Pinpoint the cell where the given text exists, returning its [x, y] midpoint coordinate. 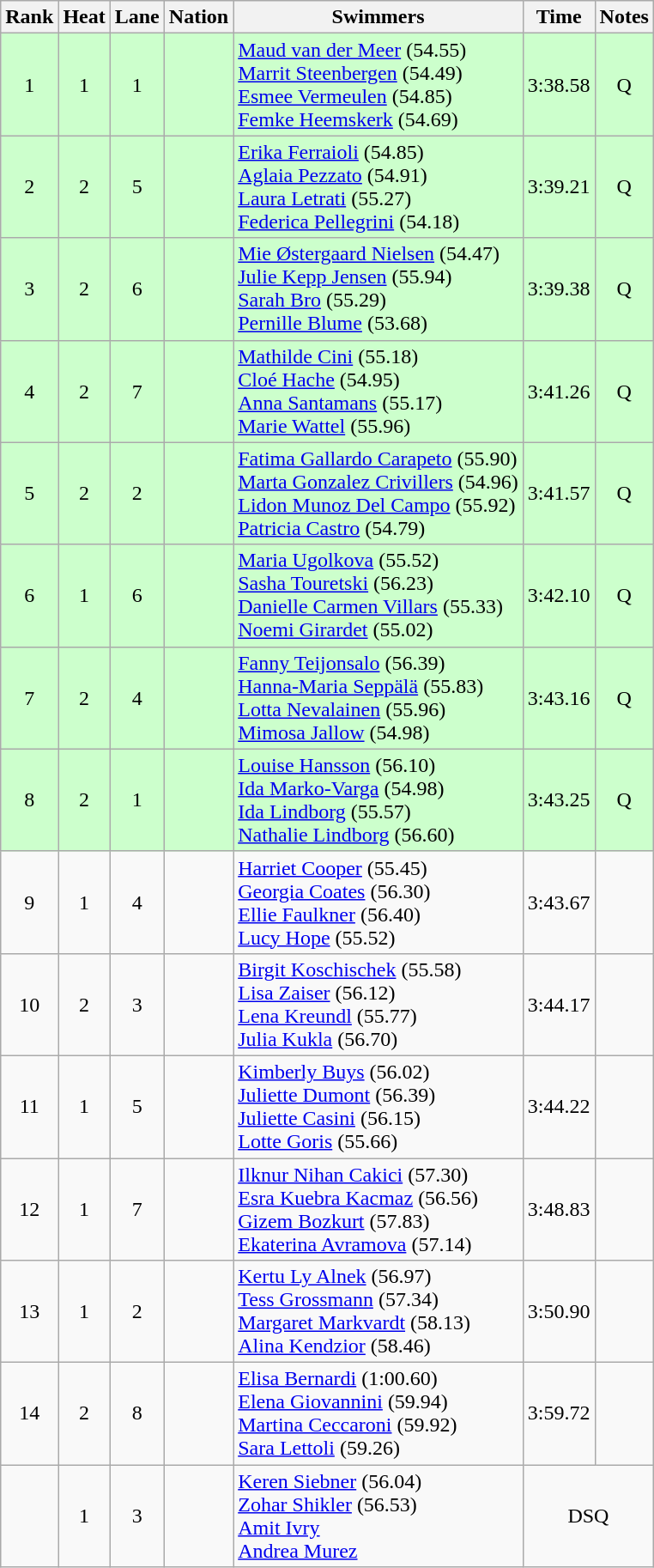
3:42.10 [559, 596]
Maria Ugolkova (55.52)Sasha Touretski (56.23)Danielle Carmen Villars (55.33)Noemi Girardet (55.02) [378, 596]
Notes [624, 17]
Lane [137, 17]
3:39.21 [559, 187]
Mie Østergaard Nielsen (54.47)Julie Kepp Jensen (55.94)Sarah Bro (55.29)Pernille Blume (53.68) [378, 289]
Erika Ferraioli (54.85)Aglaia Pezzato (54.91)Laura Letrati (55.27)Federica Pellegrini (54.18) [378, 187]
3:59.72 [559, 1413]
3:44.22 [559, 1106]
9 [29, 902]
Maud van der Meer (54.55)Marrit Steenbergen (54.49)Esmee Vermeulen (54.85)Femke Heemskerk (54.69) [378, 84]
Ilknur Nihan Cakici (57.30)Esra Kuebra Kacmaz (56.56)Gizem Bozkurt (57.83)Ekaterina Avramova (57.14) [378, 1209]
Fatima Gallardo Carapeto (55.90)Marta Gonzalez Crivillers (54.96)Lidon Munoz Del Campo (55.92)Patricia Castro (54.79) [378, 493]
DSQ [588, 1516]
Kimberly Buys (56.02)Juliette Dumont (56.39)Juliette Casini (56.15)Lotte Goris (55.66) [378, 1106]
10 [29, 1005]
3:43.16 [559, 697]
Kertu Ly Alnek (56.97)Tess Grossmann (57.34)Margaret Markvardt (58.13)Alina Kendzior (58.46) [378, 1312]
11 [29, 1106]
3:44.17 [559, 1005]
Nation [198, 17]
3:43.25 [559, 800]
Swimmers [378, 17]
12 [29, 1209]
Keren Siebner (56.04)Zohar Shikler (56.53)Amit Ivry Andrea Murez [378, 1516]
3:39.38 [559, 289]
Harriet Cooper (55.45)Georgia Coates (56.30)Ellie Faulkner (56.40)Lucy Hope (55.52) [378, 902]
14 [29, 1413]
13 [29, 1312]
3:48.83 [559, 1209]
Rank [29, 17]
3:43.67 [559, 902]
Time [559, 17]
3:38.58 [559, 84]
3:41.57 [559, 493]
Birgit Koschischek (55.58)Lisa Zaiser (56.12)Lena Kreundl (55.77)Julia Kukla (56.70) [378, 1005]
Louise Hansson (56.10)Ida Marko-Varga (54.98)Ida Lindborg (55.57)Nathalie Lindborg (56.60) [378, 800]
3:50.90 [559, 1312]
Heat [84, 17]
3:41.26 [559, 392]
Fanny Teijonsalo (56.39)Hanna-Maria Seppälä (55.83)Lotta Nevalainen (55.96)Mimosa Jallow (54.98) [378, 697]
Elisa Bernardi (1:00.60)Elena Giovannini (59.94)Martina Ceccaroni (59.92)Sara Lettoli (59.26) [378, 1413]
Mathilde Cini (55.18)Cloé Hache (54.95)Anna Santamans (55.17)Marie Wattel (55.96) [378, 392]
